Return the [X, Y] coordinate for the center point of the cell that contains the specified text.  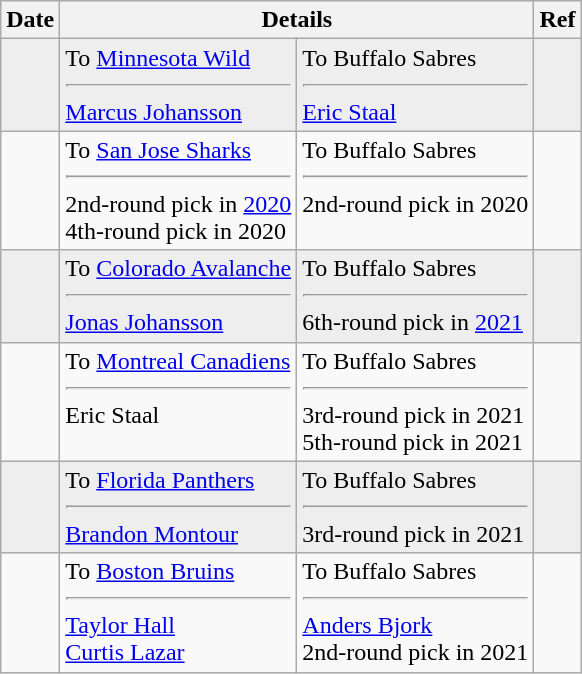
To Buffalo SabresEric Staal [416, 85]
To Buffalo SabresAnders Bjork2nd-round pick in 2021 [416, 612]
Details [297, 20]
To Boston BruinsTaylor HallCurtis Lazar [178, 612]
To Buffalo Sabres6th-round pick in 2021 [416, 296]
To Florida PanthersBrandon Montour [178, 507]
Date [30, 20]
To Buffalo Sabres3rd-round pick in 2021 [416, 507]
Ref [558, 20]
To Minnesota WildMarcus Johansson [178, 85]
To Montreal CanadiensEric Staal [178, 402]
To San Jose Sharks2nd-round pick in 20204th-round pick in 2020 [178, 190]
To Buffalo Sabres2nd-round pick in 2020 [416, 190]
To Buffalo Sabres3rd-round pick in 20215th-round pick in 2021 [416, 402]
To Colorado AvalancheJonas Johansson [178, 296]
